Search for the cell housing the specified text and yield its (X, Y) center coordinate. 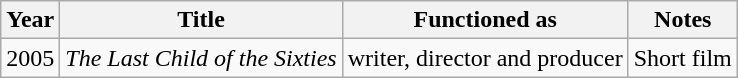
Year (30, 20)
Title (201, 20)
2005 (30, 58)
writer, director and producer (485, 58)
Short film (682, 58)
Notes (682, 20)
Functioned as (485, 20)
The Last Child of the Sixties (201, 58)
